Search for the cell housing the specified text and yield its (x, y) center coordinate. 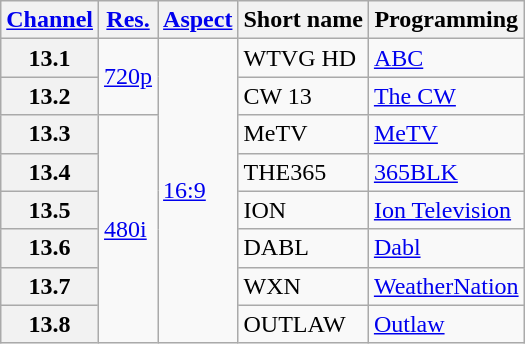
365BLK (446, 172)
Short name (303, 20)
13.8 (50, 324)
ABC (446, 58)
WTVG HD (303, 58)
13.6 (50, 248)
480i (128, 229)
13.5 (50, 210)
Ion Television (446, 210)
16:9 (198, 191)
13.2 (50, 96)
Res. (128, 20)
Channel (50, 20)
The CW (446, 96)
CW 13 (303, 96)
ION (303, 210)
WeatherNation (446, 286)
DABL (303, 248)
THE365 (303, 172)
Programming (446, 20)
Dabl (446, 248)
WXN (303, 286)
Aspect (198, 20)
13.4 (50, 172)
Outlaw (446, 324)
720p (128, 77)
13.7 (50, 286)
13.3 (50, 134)
13.1 (50, 58)
OUTLAW (303, 324)
